Scan for the cell matching the given text and deliver its (x, y) coordinate at center. 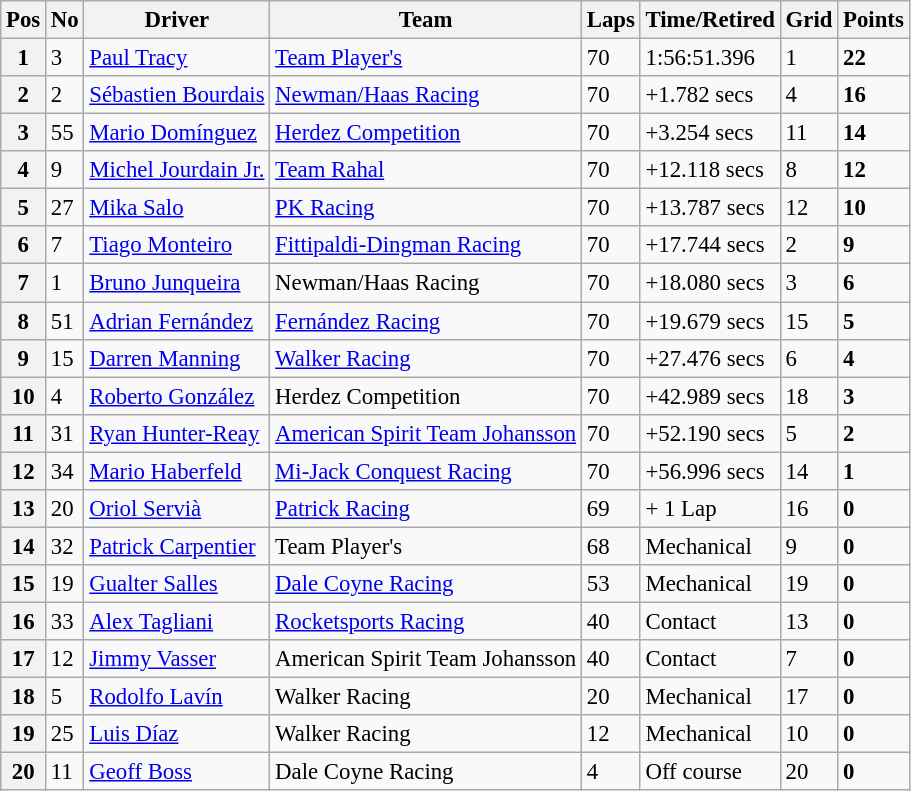
+19.679 secs (710, 321)
No (65, 20)
22 (874, 58)
Luis Díaz (177, 734)
Gualter Salles (177, 584)
+ 1 Lap (710, 509)
+12.118 secs (710, 170)
+18.080 secs (710, 283)
69 (610, 509)
Rocketsports Racing (426, 621)
+27.476 secs (710, 358)
Team (426, 20)
Adrian Fernández (177, 321)
27 (65, 208)
+52.190 secs (710, 433)
Patrick Carpentier (177, 546)
Laps (610, 20)
Sébastien Bourdais (177, 95)
+42.989 secs (710, 396)
51 (65, 321)
Fittipaldi-Dingman Racing (426, 245)
Paul Tracy (177, 58)
PK Racing (426, 208)
Alex Tagliani (177, 621)
Off course (710, 772)
Bruno Junqueira (177, 283)
Darren Manning (177, 358)
33 (65, 621)
Driver (177, 20)
55 (65, 133)
1:56:51.396 (710, 58)
Grid (808, 20)
Roberto González (177, 396)
53 (610, 584)
Rodolfo Lavín (177, 697)
Oriol Servià (177, 509)
Ryan Hunter-Reay (177, 433)
Mika Salo (177, 208)
+17.744 secs (710, 245)
Team Rahal (426, 170)
+3.254 secs (710, 133)
Mario Domínguez (177, 133)
Mi-Jack Conquest Racing (426, 471)
25 (65, 734)
68 (610, 546)
Michel Jourdain Jr. (177, 170)
+56.996 secs (710, 471)
Jimmy Vasser (177, 659)
Points (874, 20)
31 (65, 433)
Patrick Racing (426, 509)
34 (65, 471)
32 (65, 546)
+1.782 secs (710, 95)
Geoff Boss (177, 772)
Tiago Monteiro (177, 245)
+13.787 secs (710, 208)
Pos (24, 20)
Fernández Racing (426, 321)
Time/Retired (710, 20)
Mario Haberfeld (177, 471)
